Pinpoint the cell where the given text exists, returning its (X, Y) midpoint coordinate. 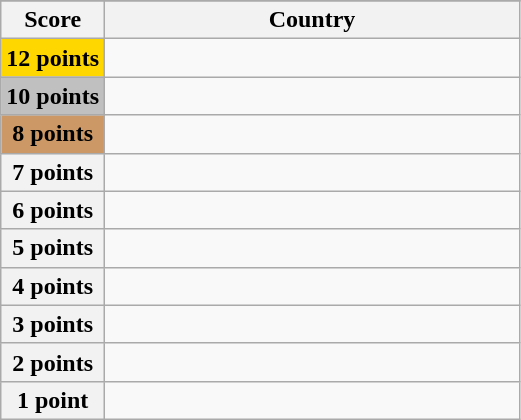
12 points (53, 58)
5 points (53, 248)
2 points (53, 362)
3 points (53, 324)
4 points (53, 286)
1 point (53, 400)
8 points (53, 134)
Score (53, 20)
10 points (53, 96)
Country (312, 20)
7 points (53, 172)
6 points (53, 210)
